Provide the (X, Y) coordinate of the cell's center where the given text is located.  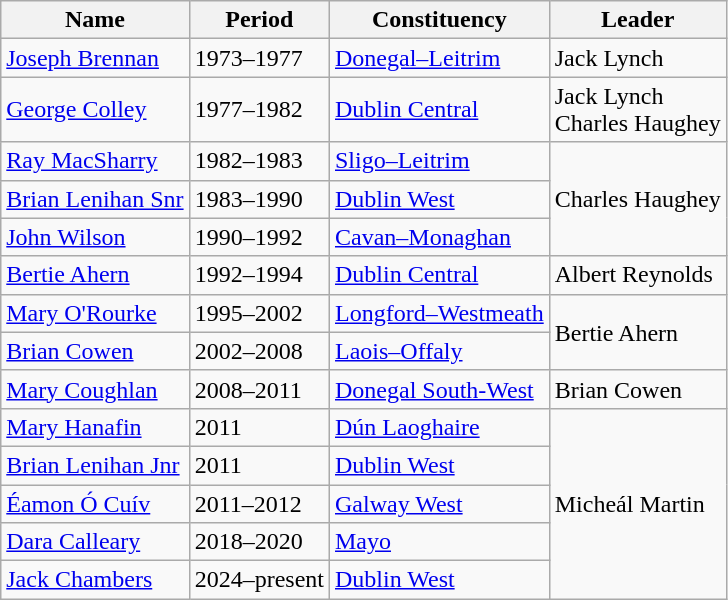
Éamon Ó Cuív (95, 503)
Albert Reynolds (638, 275)
2008–2011 (259, 389)
Laois–Offaly (439, 351)
Dún Laoghaire (439, 427)
Micheál Martin (638, 503)
2002–2008 (259, 351)
2024–present (259, 580)
Joseph Brennan (95, 58)
Donegal South-West (439, 389)
Mayo (439, 542)
Constituency (439, 20)
Brian Lenihan Jnr (95, 465)
John Wilson (95, 237)
Brian Lenihan Snr (95, 199)
2018–2020 (259, 542)
1992–1994 (259, 275)
Period (259, 20)
1995–2002 (259, 313)
1983–1990 (259, 199)
1977–1982 (259, 110)
1982–1983 (259, 161)
George Colley (95, 110)
Dara Calleary (95, 542)
Mary O'Rourke (95, 313)
Charles Haughey (638, 199)
Cavan–Monaghan (439, 237)
Mary Coughlan (95, 389)
Longford–Westmeath (439, 313)
Leader (638, 20)
Jack LynchCharles Haughey (638, 110)
Galway West (439, 503)
Donegal–Leitrim (439, 58)
Name (95, 20)
Mary Hanafin (95, 427)
1990–1992 (259, 237)
Jack Chambers (95, 580)
1973–1977 (259, 58)
Ray MacSharry (95, 161)
2011–2012 (259, 503)
Sligo–Leitrim (439, 161)
Jack Lynch (638, 58)
